Identify which cell holds the provided text, then report its (X, Y) central coordinate. 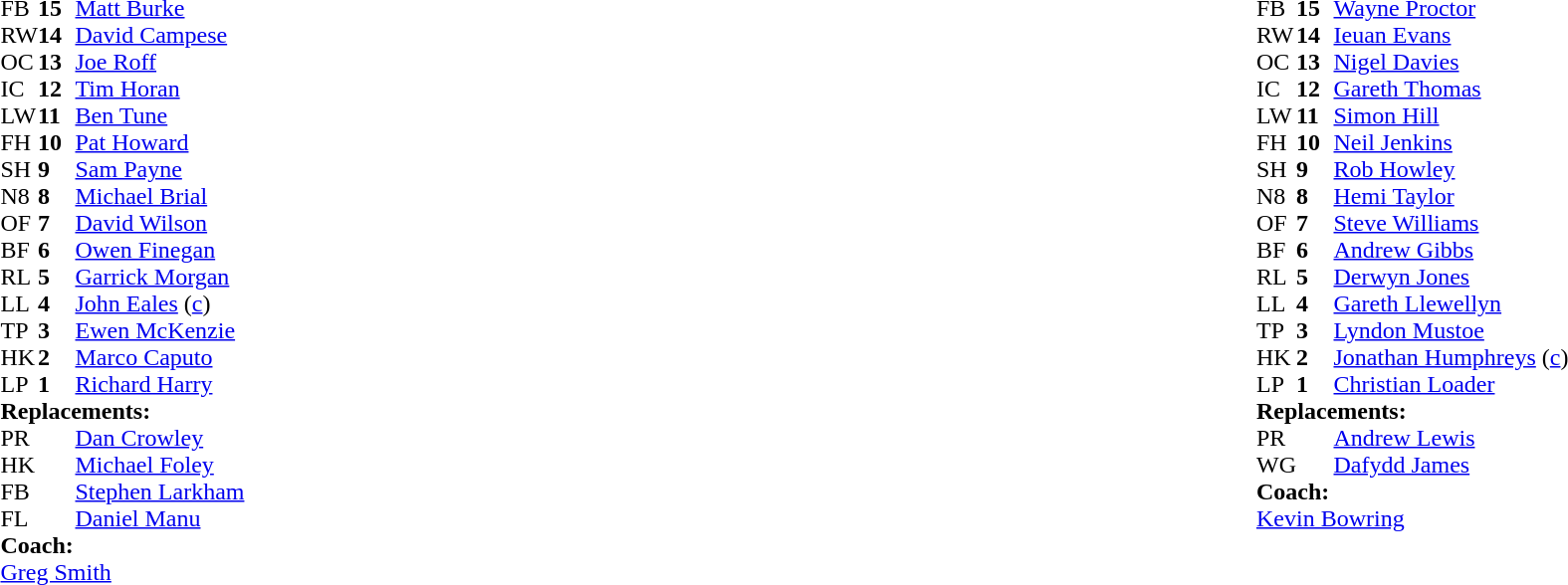
David Wilson (160, 223)
Owen Finegan (160, 251)
FB (19, 491)
WG (1276, 466)
Ben Tune (160, 115)
Garrick Morgan (160, 277)
Tim Horan (160, 90)
Joe Roff (160, 62)
Stephen Larkham (160, 491)
David Campese (160, 36)
Ewen McKenzie (160, 330)
Kevin Bowring (1412, 519)
Daniel Manu (160, 519)
Marco Caputo (160, 358)
FL (19, 519)
Dan Crowley (160, 438)
Sam Payne (160, 169)
Michael Foley (160, 466)
Michael Brial (160, 197)
Pat Howard (160, 143)
John Eales (c) (160, 304)
Richard Harry (160, 384)
